Output the (X, Y) coordinate of the center of the cell containing the given text.  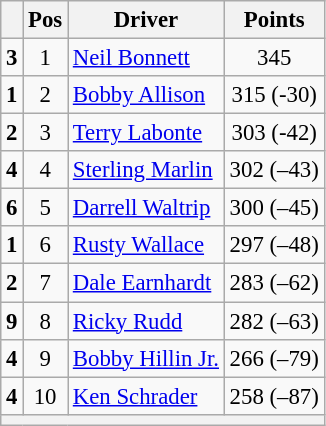
Dale Earnhardt (146, 283)
Bobby Allison (146, 95)
5 (46, 208)
7 (46, 283)
8 (46, 321)
297 (–48) (274, 245)
302 (–43) (274, 170)
Darrell Waltrip (146, 208)
Pos (46, 20)
10 (46, 396)
Sterling Marlin (146, 170)
Terry Labonte (146, 133)
266 (–79) (274, 358)
Ken Schrader (146, 396)
258 (–87) (274, 396)
Bobby Hillin Jr. (146, 358)
300 (–45) (274, 208)
282 (–63) (274, 321)
303 (-42) (274, 133)
Driver (146, 20)
Ricky Rudd (146, 321)
283 (–62) (274, 283)
315 (-30) (274, 95)
345 (274, 58)
Rusty Wallace (146, 245)
Points (274, 20)
Neil Bonnett (146, 58)
